Locate the cell with the specified text and output its (x, y) center coordinate. 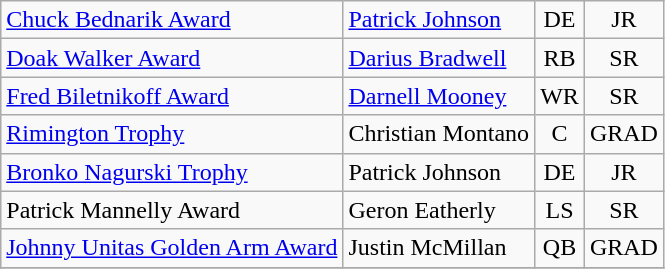
RB (560, 58)
LS (560, 210)
Bronko Nagurski Trophy (172, 172)
Fred Biletnikoff Award (172, 96)
Darnell Mooney (439, 96)
Christian Montano (439, 134)
WR (560, 96)
C (560, 134)
Rimington Trophy (172, 134)
Geron Eatherly (439, 210)
Johnny Unitas Golden Arm Award (172, 248)
Patrick Mannelly Award (172, 210)
QB (560, 248)
Justin McMillan (439, 248)
Doak Walker Award (172, 58)
Chuck Bednarik Award (172, 20)
Darius Bradwell (439, 58)
